Detect which cell encompasses the target text, then output its [x, y] center coordinate. 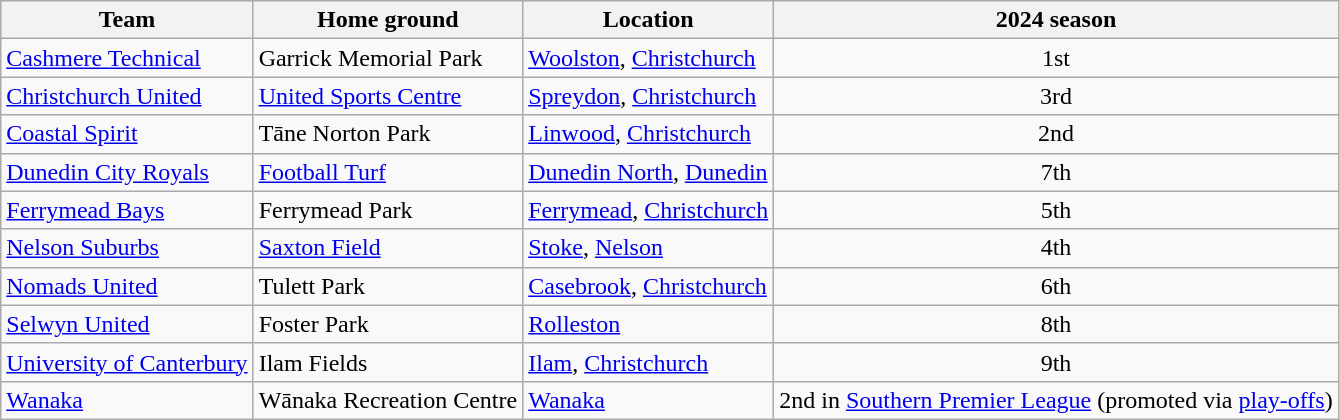
Woolston, Christchurch [648, 58]
Spreydon, Christchurch [648, 96]
Casebrook, Christchurch [648, 286]
Ilam Fields [388, 362]
2nd [1056, 134]
1st [1056, 58]
Nomads United [127, 286]
Ferrymead Park [388, 210]
Football Turf [388, 172]
Location [648, 20]
5th [1056, 210]
2024 season [1056, 20]
Tāne Norton Park [388, 134]
Cashmere Technical [127, 58]
Dunedin North, Dunedin [648, 172]
Coastal Spirit [127, 134]
Nelson Suburbs [127, 248]
Tulett Park [388, 286]
Rolleston [648, 324]
Wānaka Recreation Centre [388, 400]
Stoke, Nelson [648, 248]
2nd in Southern Premier League (promoted via play-offs) [1056, 400]
4th [1056, 248]
Ferrymead Bays [127, 210]
Christchurch United [127, 96]
9th [1056, 362]
6th [1056, 286]
Linwood, Christchurch [648, 134]
Foster Park [388, 324]
Home ground [388, 20]
Team [127, 20]
7th [1056, 172]
United Sports Centre [388, 96]
Ferrymead, Christchurch [648, 210]
3rd [1056, 96]
Saxton Field [388, 248]
University of Canterbury [127, 362]
8th [1056, 324]
Dunedin City Royals [127, 172]
Selwyn United [127, 324]
Ilam, Christchurch [648, 362]
Garrick Memorial Park [388, 58]
